Determine the (X, Y) coordinate at the center of the cell enclosing the given text.  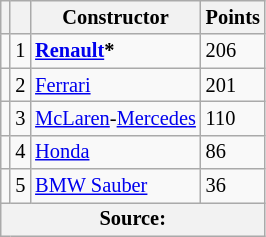
201 (233, 85)
3 (20, 118)
Honda (115, 152)
McLaren-Mercedes (115, 118)
Source: (133, 219)
4 (20, 152)
206 (233, 51)
86 (233, 152)
Points (233, 17)
5 (20, 186)
1 (20, 51)
2 (20, 85)
Renault* (115, 51)
110 (233, 118)
BMW Sauber (115, 186)
Constructor (115, 17)
36 (233, 186)
Ferrari (115, 85)
